Return the (x, y) coordinate for the center point of the cell that contains the specified text.  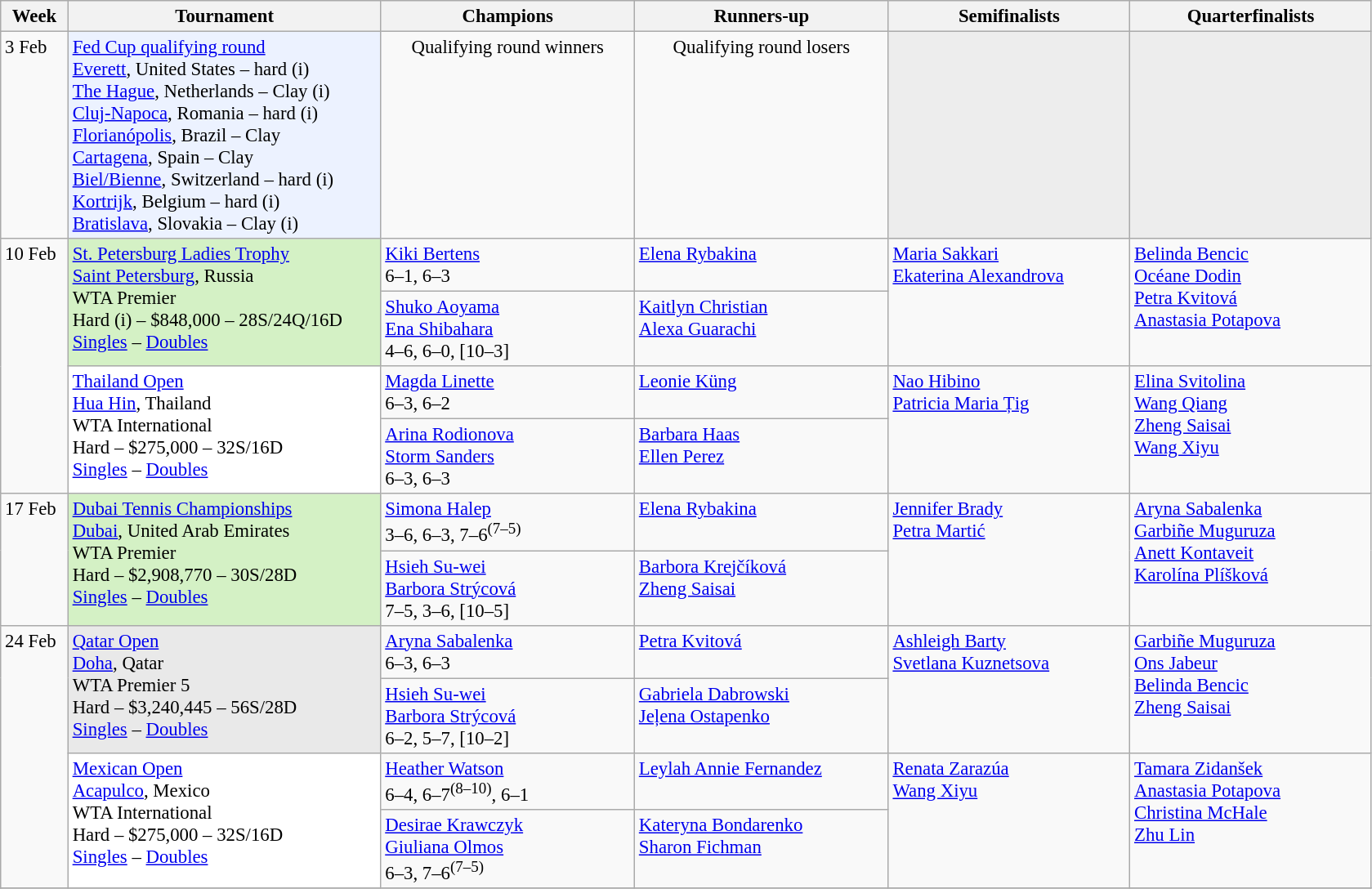
Barbora Krejčíková Zheng Saisai (762, 588)
Qualifying round losers (762, 136)
17 Feb (34, 559)
Week (34, 16)
24 Feb (34, 757)
Thailand Open Hua Hin, Thailand WTA InternationalHard – $275,000 – 32S/16DSingles – Doubles (224, 430)
Petra Kvitová (762, 652)
Leylah Annie Fernandez (762, 781)
Leonie Küng (762, 392)
Garbiñe Muguruza Ons Jabeur Belinda Bencic Zheng Saisai (1251, 689)
Qualifying round winners (508, 136)
Dubai Tennis Championships Dubai, United Arab EmiratesWTA PremierHard – $2,908,770 – 30S/28DSingles – Doubles (224, 559)
Hsieh Su-wei Barbora Strýcová 7–5, 3–6, [10–5] (508, 588)
Nao Hibino Patricia Maria Țig (1009, 430)
Aryna Sabalenka 6–3, 6–3 (508, 652)
Desirae Krawczyk Giuliana Olmos 6–3, 7–6(7–5) (508, 849)
Shuko Aoyama Ena Shibahara 4–6, 6–0, [10–3] (508, 329)
Kiki Bertens 6–1, 6–3 (508, 265)
Runners-up (762, 16)
Mexican Open Acapulco, MexicoWTA InternationalHard – $275,000 – 32S/16DSingles – Doubles (224, 820)
Barbara Haas Ellen Perez (762, 457)
Ashleigh Barty Svetlana Kuznetsova (1009, 689)
Belinda Bencic Océane Dodin Petra Kvitová Anastasia Potapova (1251, 302)
Kaitlyn Christian Alexa Guarachi (762, 329)
Aryna Sabalenka Garbiñe Muguruza Anett Kontaveit Karolína Plíšková (1251, 559)
St. Petersburg Ladies Trophy Saint Petersburg, RussiaWTA PremierHard (i) – $848,000 – 28S/24Q/16DSingles – Doubles (224, 302)
Gabriela Dabrowski Jeļena Ostapenko (762, 716)
10 Feb (34, 366)
Kateryna Bondarenko Sharon Fichman (762, 849)
Quarterfinalists (1251, 16)
Jennifer Brady Petra Martić (1009, 559)
Maria Sakkari Ekaterina Alexandrova (1009, 302)
Tournament (224, 16)
Qatar Open Doha, QatarWTA Premier 5Hard – $3,240,445 – 56S/28DSingles – Doubles (224, 689)
Renata Zarazúa Wang Xiyu (1009, 820)
Tamara Zidanšek Anastasia Potapova Christina McHale Zhu Lin (1251, 820)
Hsieh Su-wei Barbora Strýcová 6–2, 5–7, [10–2] (508, 716)
3 Feb (34, 136)
Champions (508, 16)
Heather Watson 6–4, 6–7(8–10), 6–1 (508, 781)
Semifinalists (1009, 16)
Arina Rodionova Storm Sanders 6–3, 6–3 (508, 457)
Elina Svitolina Wang Qiang Zheng Saisai Wang Xiyu (1251, 430)
Magda Linette 6–3, 6–2 (508, 392)
Simona Halep 3–6, 6–3, 7–6(7–5) (508, 521)
